Detect which cell encompasses the target text, then output its (x, y) center coordinate. 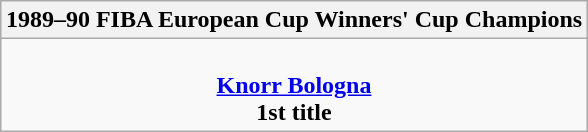
1989–90 FIBA European Cup Winners' Cup Champions (294, 20)
Knorr Bologna 1st title (294, 85)
